From the cell containing the given text, extract its center point as [X, Y] coordinate. 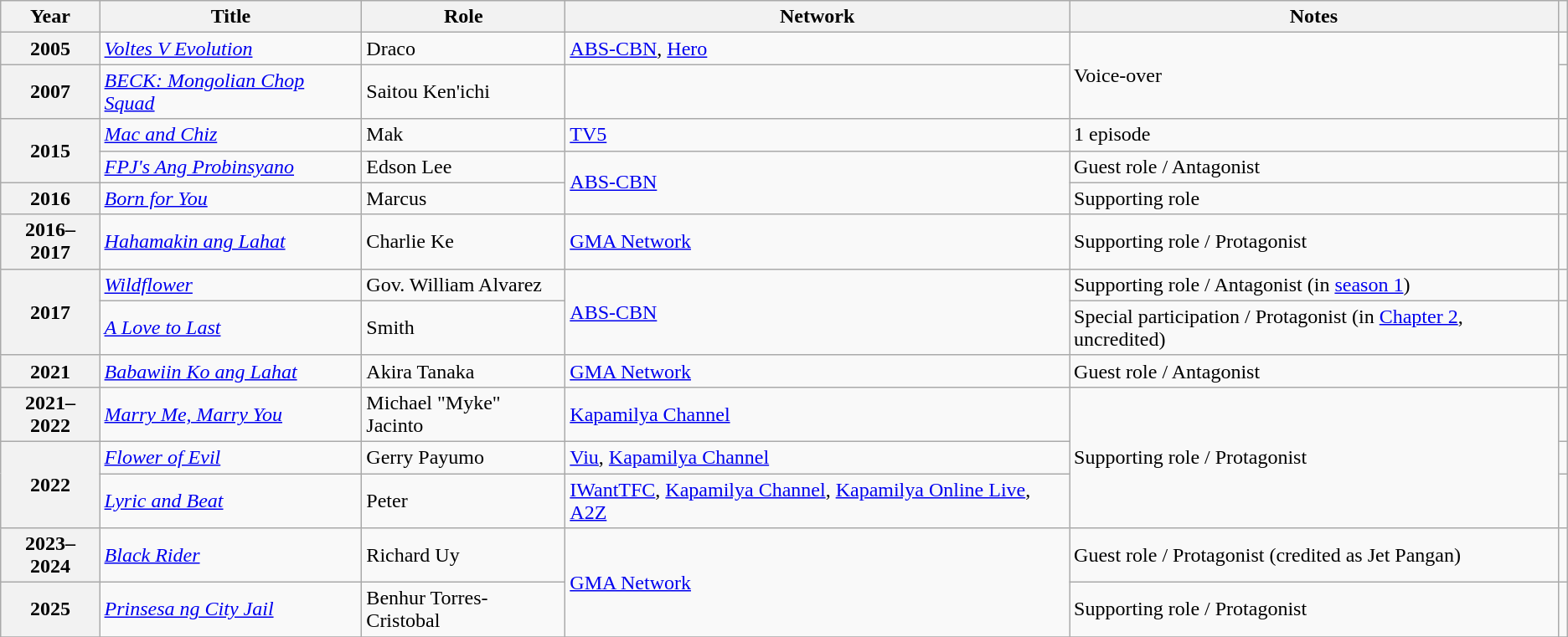
Gerry Payumo [464, 457]
2022 [50, 484]
Network [818, 17]
ABS-CBN, Hero [818, 49]
Year [50, 17]
2007 [50, 92]
2025 [50, 609]
Role [464, 17]
Lyric and Beat [231, 501]
Supporting role [1314, 198]
2016–2017 [50, 241]
Smith [464, 328]
Gov. William Alvarez [464, 285]
Marry Me, Marry You [231, 414]
Mac and Chiz [231, 135]
Hahamakin ang Lahat [231, 241]
Prinsesa ng City Jail [231, 609]
2023–2024 [50, 556]
Draco [464, 49]
Marcus [464, 198]
Charlie Ke [464, 241]
FPJ's Ang Probinsyano [231, 167]
Richard Uy [464, 556]
Guest role / Protagonist (credited as Jet Pangan) [1314, 556]
Edson Lee [464, 167]
2021 [50, 371]
2021–2022 [50, 414]
Born for You [231, 198]
Title [231, 17]
2005 [50, 49]
Mak [464, 135]
Benhur Torres-Cristobal [464, 609]
2017 [50, 311]
Supporting role / Antagonist (in season 1) [1314, 285]
Saitou Ken'ichi [464, 92]
Viu, Kapamilya Channel [818, 457]
Notes [1314, 17]
Babawiin Ko ang Lahat [231, 371]
Peter [464, 501]
A Love to Last [231, 328]
TV5 [818, 135]
Voice-over [1314, 75]
Wildflower [231, 285]
Kapamilya Channel [818, 414]
Voltes V Evolution [231, 49]
Flower of Evil [231, 457]
Black Rider [231, 556]
Michael "Myke" Jacinto [464, 414]
1 episode [1314, 135]
BECK: Mongolian Chop Squad [231, 92]
Akira Tanaka [464, 371]
2015 [50, 151]
Special participation / Protagonist (in Chapter 2, uncredited) [1314, 328]
IWantTFC, Kapamilya Channel, Kapamilya Online Live, A2Z [818, 501]
2016 [50, 198]
